Find where the given text appears and provide that cell's center as (x, y) coordinate. 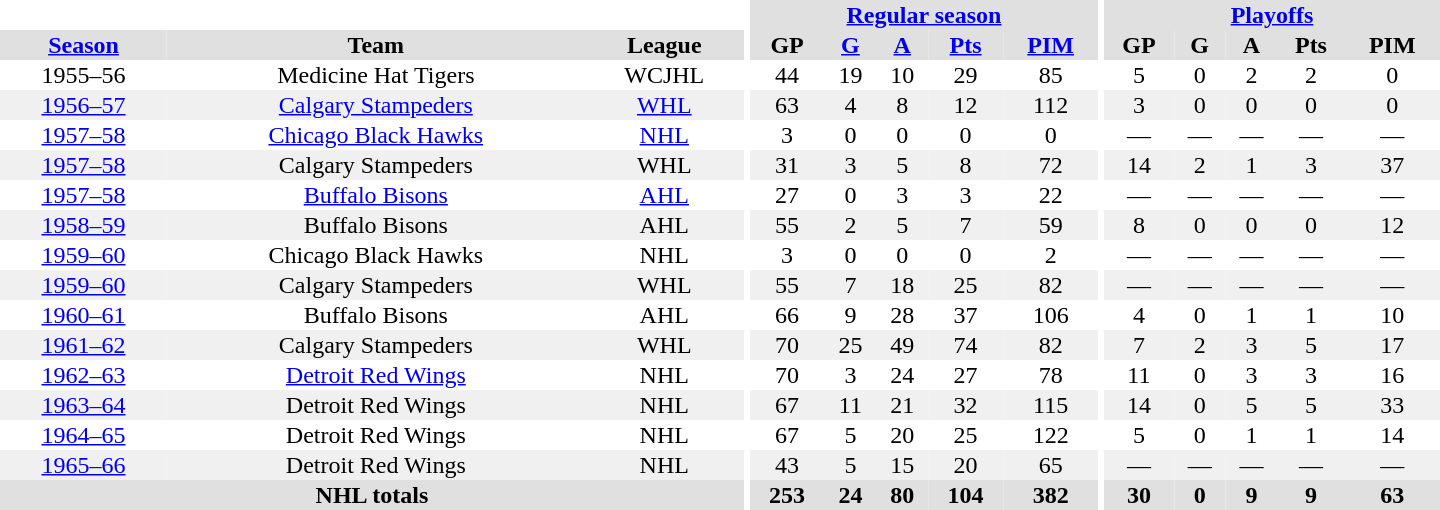
1955–56 (84, 75)
43 (788, 465)
28 (902, 315)
32 (966, 405)
1963–64 (84, 405)
31 (788, 165)
30 (1139, 495)
33 (1392, 405)
19 (851, 75)
382 (1050, 495)
Season (84, 45)
NHL totals (372, 495)
59 (1050, 225)
22 (1050, 195)
21 (902, 405)
Team (376, 45)
80 (902, 495)
115 (1050, 405)
1961–62 (84, 345)
44 (788, 75)
Medicine Hat Tigers (376, 75)
Regular season (924, 15)
85 (1050, 75)
1960–61 (84, 315)
1958–59 (84, 225)
112 (1050, 105)
66 (788, 315)
78 (1050, 375)
17 (1392, 345)
18 (902, 285)
1956–57 (84, 105)
122 (1050, 435)
253 (788, 495)
1962–63 (84, 375)
Playoffs (1272, 15)
74 (966, 345)
106 (1050, 315)
1964–65 (84, 435)
1965–66 (84, 465)
104 (966, 495)
WCJHL (664, 75)
16 (1392, 375)
15 (902, 465)
29 (966, 75)
49 (902, 345)
League (664, 45)
65 (1050, 465)
72 (1050, 165)
